Determine the [x, y] coordinate at the center of the cell enclosing the given text.  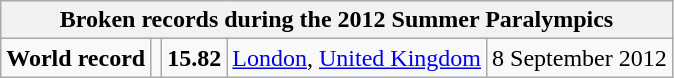
8 September 2012 [580, 58]
London, United Kingdom [357, 58]
World record [76, 58]
15.82 [194, 58]
Broken records during the 2012 Summer Paralympics [336, 20]
